Output the (x, y) coordinate of the center of the cell containing the given text.  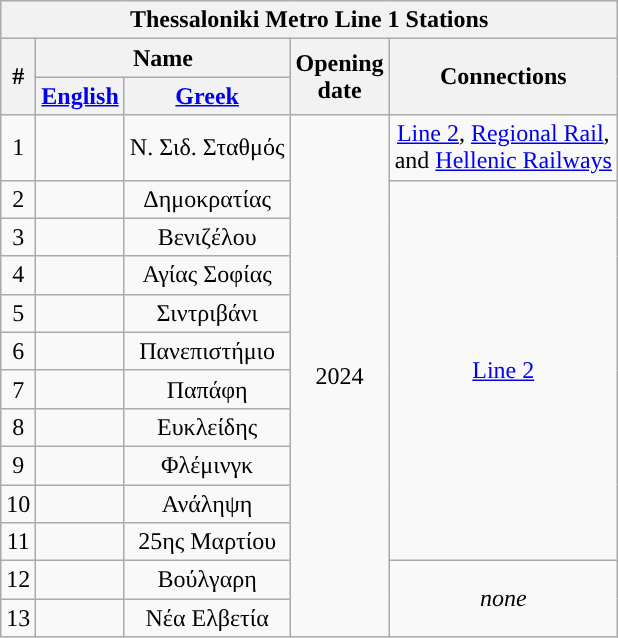
Βούλγαρη (207, 580)
8 (18, 427)
Πανεπιστήμιο (207, 351)
Name (163, 58)
Greek (207, 96)
10 (18, 503)
13 (18, 618)
2 (18, 199)
3 (18, 237)
Thessaloniki Metro Line 1 Stations (310, 20)
Σιντριβάνι (207, 313)
Νέα Ελβετία (207, 618)
Ν. Σιδ. Σταθμός (207, 148)
Line 2 (503, 370)
11 (18, 542)
Δημοκρατίας (207, 199)
7 (18, 389)
9 (18, 465)
# (18, 77)
Φλέμινγκ (207, 465)
12 (18, 580)
Βενιζέλου (207, 237)
Αγίας Σοφίας (207, 275)
Ευκλείδης (207, 427)
Connections (503, 77)
1 (18, 148)
2024 (340, 376)
5 (18, 313)
6 (18, 351)
Παπάφη (207, 389)
Ανάληψη (207, 503)
Openingdate (340, 77)
25ης Μαρτίου (207, 542)
none (503, 599)
Line 2, Regional Rail,and Hellenic Railways (503, 148)
English (80, 96)
4 (18, 275)
